Return the (x, y) coordinate for the center point of the cell that contains the specified text.  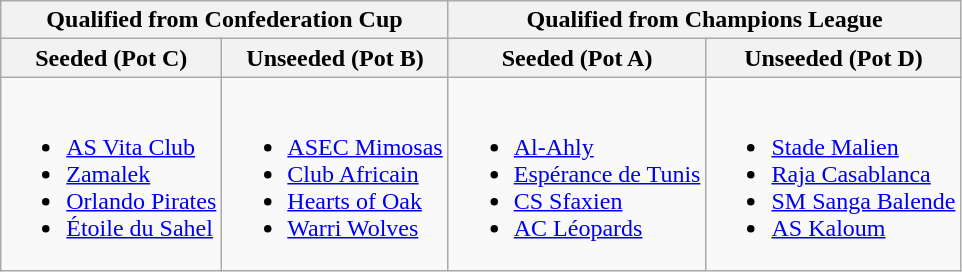
Stade Malien Raja Casablanca SM Sanga Balende AS Kaloum (834, 174)
AS Vita Club Zamalek Orlando Pirates Étoile du Sahel (112, 174)
Seeded (Pot A) (577, 58)
Seeded (Pot C) (112, 58)
Al-Ahly Espérance de Tunis CS Sfaxien AC Léopards (577, 174)
Qualified from Champions League (704, 20)
Qualified from Confederation Cup (224, 20)
Unseeded (Pot D) (834, 58)
ASEC Mimosas Club Africain Hearts of Oak Warri Wolves (335, 174)
Unseeded (Pot B) (335, 58)
